Pinpoint the cell where the given text exists, returning its (x, y) midpoint coordinate. 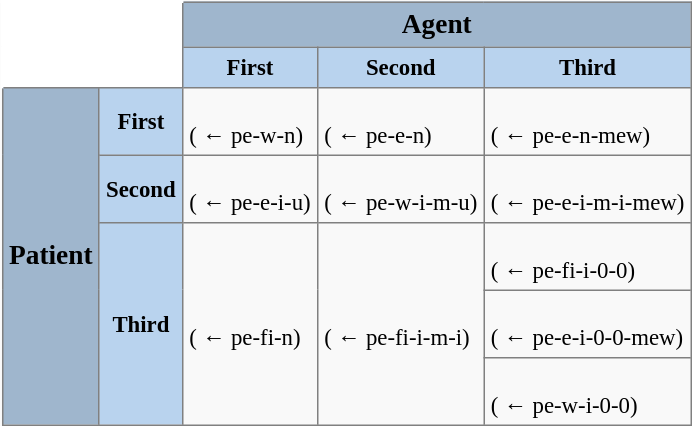
( ← pe-fi-n) (250, 323)
( ← pe-w-i-m-u) (400, 188)
( ← pe-e-n) (400, 121)
( ← pe-fi-i-m-i) (400, 323)
( ← pe-e-i-m-i-mew) (588, 188)
( ← pe-e-n-mew) (588, 121)
( ← pe-w-n) (250, 121)
( ← pe-fi-i-0-0) (588, 256)
Patient (50, 256)
( ← pe-w-i-0-0) (588, 391)
( ← pe-e-i-0-0-mew) (588, 324)
( ← pe-e-i-u) (250, 188)
Agent (436, 24)
